Identify which cell holds the provided text, then report its [x, y] central coordinate. 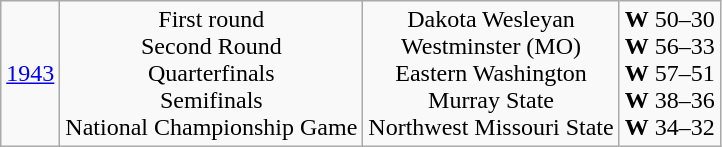
First roundSecond RoundQuarterfinalsSemifinalsNational Championship Game [212, 74]
1943 [30, 74]
Dakota WesleyanWestminster (MO)Eastern WashingtonMurray StateNorthwest Missouri State [491, 74]
W 50–30W 56–33W 57–51W 38–36W 34–32 [670, 74]
